Find where the given text appears and provide that cell's center as (X, Y) coordinate. 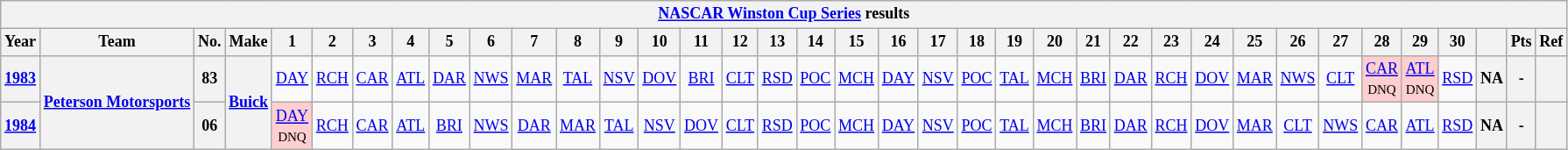
83 (210, 79)
2 (332, 42)
7 (534, 42)
1983 (21, 79)
1984 (21, 126)
19 (1014, 42)
20 (1055, 42)
6 (491, 42)
Peterson Motorsports (117, 102)
12 (739, 42)
Team (117, 42)
9 (618, 42)
15 (857, 42)
21 (1093, 42)
14 (816, 42)
Ref (1551, 42)
23 (1171, 42)
Year (21, 42)
25 (1254, 42)
28 (1382, 42)
16 (898, 42)
10 (660, 42)
5 (450, 42)
1 (292, 42)
13 (777, 42)
Pts (1521, 42)
27 (1340, 42)
No. (210, 42)
06 (210, 126)
NASCAR Winston Cup Series results (784, 14)
18 (977, 42)
26 (1298, 42)
4 (411, 42)
30 (1458, 42)
ATLDNQ (1420, 79)
11 (702, 42)
DAYDNQ (292, 126)
Make (249, 42)
24 (1212, 42)
CARDNQ (1382, 79)
3 (372, 42)
8 (578, 42)
Buick (249, 102)
22 (1130, 42)
17 (937, 42)
29 (1420, 42)
